Pinpoint the cell where the given text exists, returning its [x, y] midpoint coordinate. 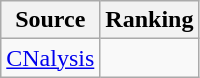
Ranking [150, 20]
CNalysis [50, 58]
Source [50, 20]
